Detect which cell encompasses the target text, then output its (x, y) center coordinate. 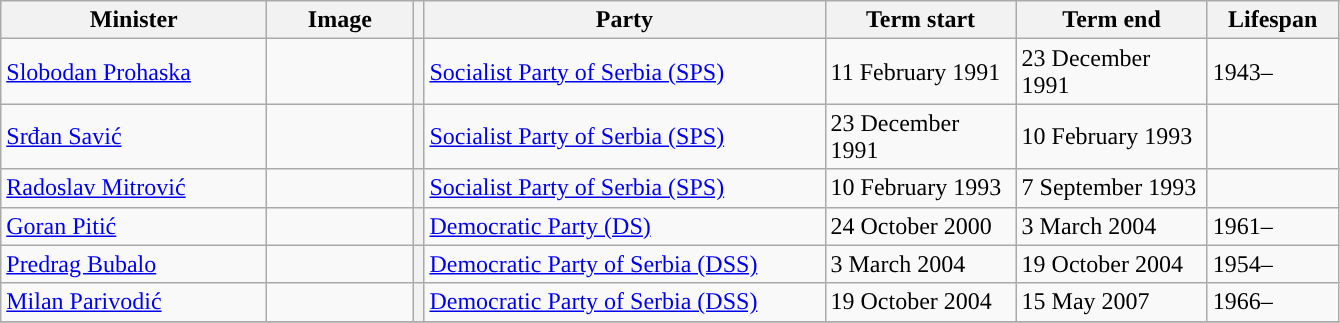
Goran Pitić (134, 226)
Minister (134, 20)
1961– (1272, 226)
1954– (1272, 264)
1966– (1272, 302)
Milan Parivodić (134, 302)
Srđan Savić (134, 136)
Radoslav Mitrović (134, 188)
Predrag Bubalo (134, 264)
Party (624, 20)
Term end (1112, 20)
24 October 2000 (920, 226)
11 February 1991 (920, 72)
15 May 2007 (1112, 302)
Image (340, 20)
1943– (1272, 72)
Lifespan (1272, 20)
Term start (920, 20)
7 September 1993 (1112, 188)
Democratic Party (DS) (624, 226)
Slobodan Prohaska (134, 72)
